Detect which cell encompasses the target text, then output its [x, y] center coordinate. 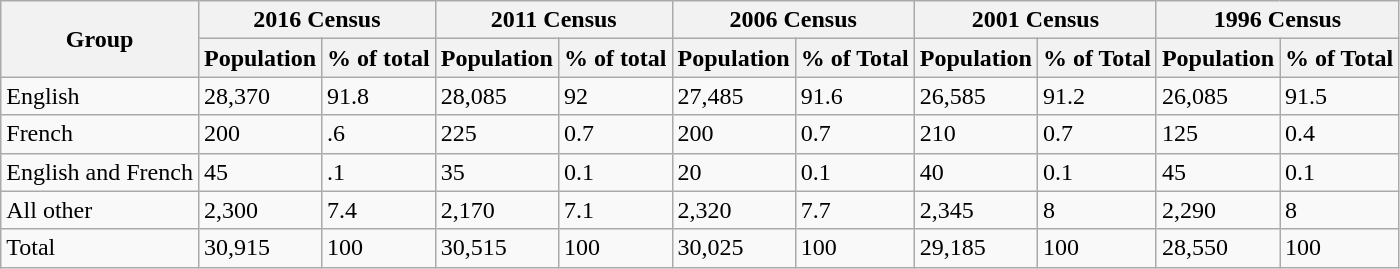
2,290 [1218, 210]
27,485 [734, 96]
Group [100, 39]
7.4 [379, 210]
French [100, 134]
2,320 [734, 210]
30,515 [496, 248]
.1 [379, 172]
92 [615, 96]
125 [1218, 134]
0.4 [1340, 134]
.6 [379, 134]
All other [100, 210]
26,585 [976, 96]
30,025 [734, 248]
35 [496, 172]
28,370 [260, 96]
1996 Census [1277, 20]
91.2 [1096, 96]
91.8 [379, 96]
225 [496, 134]
2011 Census [554, 20]
2,170 [496, 210]
28,550 [1218, 248]
29,185 [976, 248]
28,085 [496, 96]
English and French [100, 172]
26,085 [1218, 96]
20 [734, 172]
2006 Census [793, 20]
91.5 [1340, 96]
210 [976, 134]
30,915 [260, 248]
Total [100, 248]
40 [976, 172]
2016 Census [316, 20]
2,300 [260, 210]
7.1 [615, 210]
English [100, 96]
2001 Census [1035, 20]
7.7 [854, 210]
91.6 [854, 96]
2,345 [976, 210]
